From the cell containing the given text, extract its center point as [X, Y] coordinate. 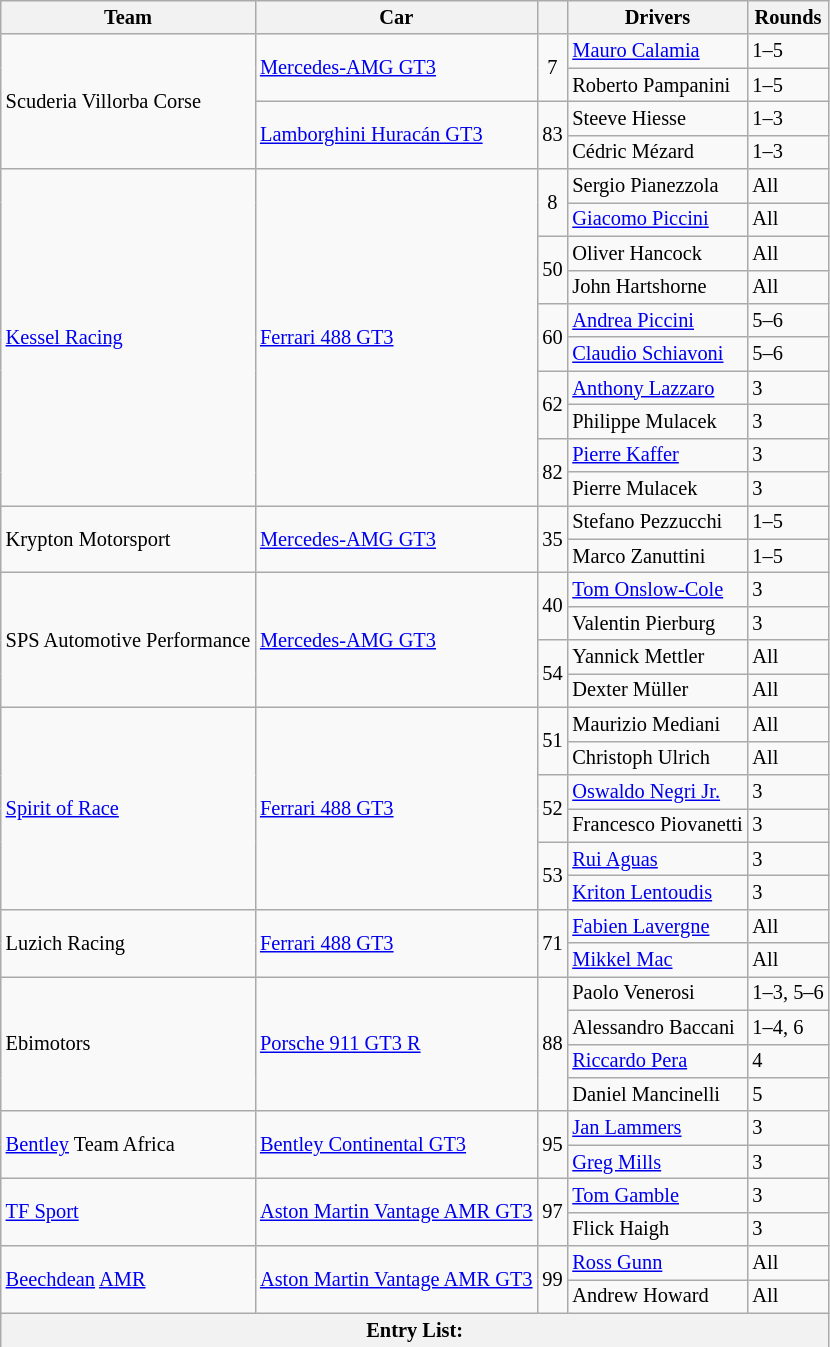
Dexter Müller [657, 690]
Entry List: [415, 1330]
Daniel Mancinelli [657, 1094]
Bentley Continental GT3 [396, 1144]
Krypton Motorsport [128, 538]
1–3, 5–6 [788, 993]
7 [552, 68]
Tom Onslow-Cole [657, 589]
50 [552, 270]
Yannick Mettler [657, 657]
Valentin Pierburg [657, 623]
Flick Haigh [657, 1229]
Oswaldo Negri Jr. [657, 791]
Spirit of Race [128, 808]
Ross Gunn [657, 1263]
Pierre Mulacek [657, 489]
53 [552, 876]
Greg Mills [657, 1162]
35 [552, 538]
54 [552, 674]
Sergio Pianezzola [657, 186]
Francesco Piovanetti [657, 825]
Kessel Racing [128, 338]
95 [552, 1144]
Fabien Lavergne [657, 926]
Mauro Calamia [657, 51]
8 [552, 202]
40 [552, 606]
Porsche 911 GT3 R [396, 1044]
Maurizio Mediani [657, 724]
62 [552, 404]
71 [552, 942]
4 [788, 1061]
5 [788, 1094]
Bentley Team Africa [128, 1144]
Claudio Schiavoni [657, 354]
52 [552, 808]
Mikkel Mac [657, 960]
Scuderia Villorba Corse [128, 102]
Cédric Mézard [657, 152]
Alessandro Baccani [657, 1027]
Jan Lammers [657, 1128]
Steeve Hiesse [657, 118]
Pierre Kaffer [657, 455]
60 [552, 336]
John Hartshorne [657, 287]
97 [552, 1212]
Lamborghini Huracán GT3 [396, 134]
Ebimotors [128, 1044]
Team [128, 17]
Giacomo Piccini [657, 219]
Marco Zanuttini [657, 556]
83 [552, 134]
Stefano Pezzucchi [657, 522]
Riccardo Pera [657, 1061]
Car [396, 17]
Andrew Howard [657, 1296]
Luzich Racing [128, 942]
Drivers [657, 17]
88 [552, 1044]
TF Sport [128, 1212]
Andrea Piccini [657, 320]
1–4, 6 [788, 1027]
Paolo Venerosi [657, 993]
Rounds [788, 17]
Anthony Lazzaro [657, 388]
Roberto Pampanini [657, 85]
SPS Automotive Performance [128, 640]
99 [552, 1280]
Kriton Lentoudis [657, 892]
51 [552, 740]
Philippe Mulacek [657, 421]
82 [552, 472]
Tom Gamble [657, 1195]
Christoph Ulrich [657, 758]
Rui Aguas [657, 859]
Oliver Hancock [657, 253]
Beechdean AMR [128, 1280]
